Find where the given text appears and provide that cell's center as [x, y] coordinate. 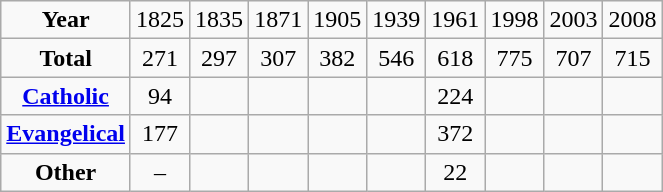
618 [456, 58]
1998 [514, 20]
1835 [220, 20]
297 [220, 58]
Evangelical [66, 134]
Other [66, 172]
1905 [338, 20]
2003 [574, 20]
382 [338, 58]
307 [278, 58]
224 [456, 96]
546 [396, 58]
2008 [632, 20]
1961 [456, 20]
271 [160, 58]
372 [456, 134]
775 [514, 58]
Year [66, 20]
94 [160, 96]
707 [574, 58]
715 [632, 58]
– [160, 172]
Catholic [66, 96]
22 [456, 172]
177 [160, 134]
Total [66, 58]
1939 [396, 20]
1871 [278, 20]
1825 [160, 20]
